Provide the [X, Y] coordinate of the cell's center where the given text is located.  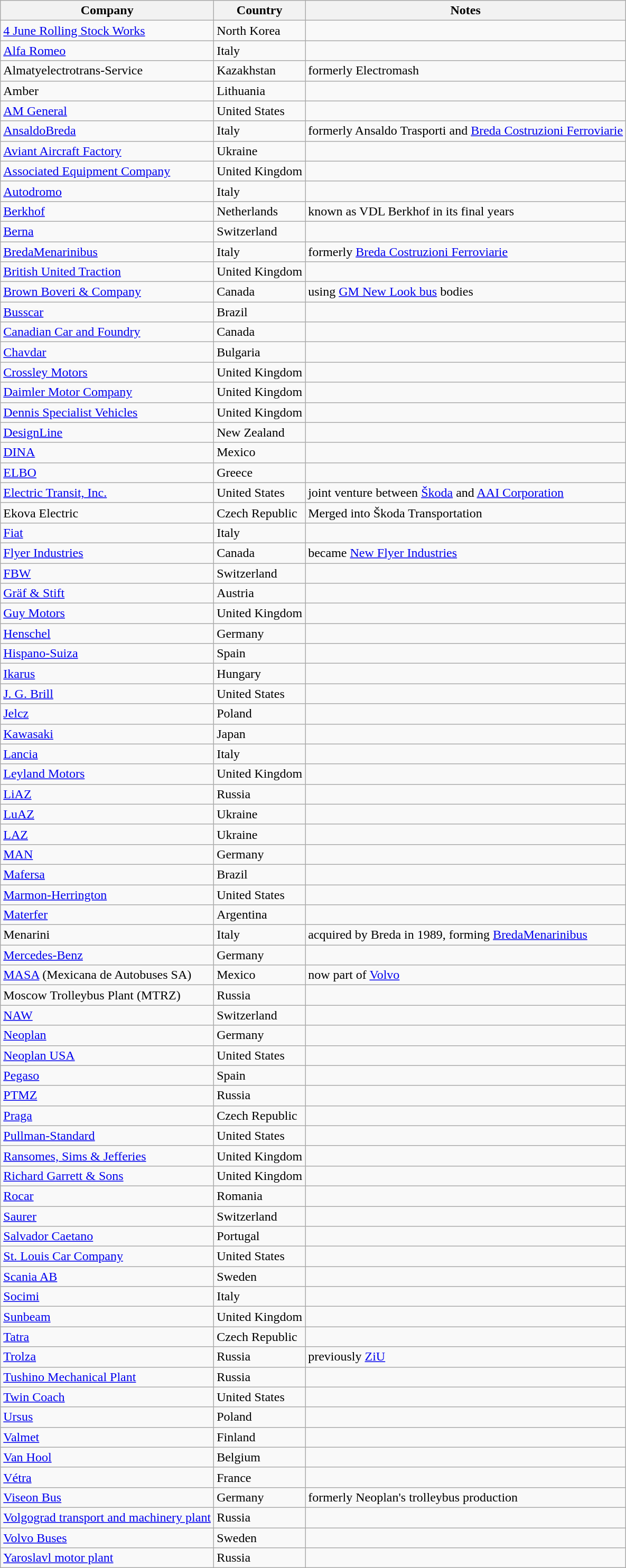
Lancia [107, 754]
Ikarus [107, 674]
Pullman-Standard [107, 1136]
Ursus [107, 1417]
Romania [260, 1196]
France [260, 1477]
4 June Rolling Stock Works [107, 31]
Moscow Trolleybus Plant (MTRZ) [107, 995]
Chavdar [107, 352]
Autodromo [107, 191]
MASA (Mexicana de Autobuses SA) [107, 975]
North Korea [260, 31]
Saurer [107, 1216]
Portugal [260, 1236]
Guy Motors [107, 613]
joint venture between Škoda and AAI Corporation [466, 493]
Japan [260, 734]
Alfa Romeo [107, 51]
PTMZ [107, 1095]
AnsaldoBreda [107, 131]
Ekova Electric [107, 513]
Volgograd transport and machinery plant [107, 1517]
formerly Breda Costruzioni Ferroviarie [466, 252]
Berna [107, 231]
Austria [260, 593]
Merged into Škoda Transportation [466, 513]
Belgium [260, 1457]
Daimler Motor Company [107, 392]
AM General [107, 111]
Hispano-Suiza [107, 654]
Jelcz [107, 714]
now part of Volvo [466, 975]
New Zealand [260, 432]
Flyer Industries [107, 553]
Menarini [107, 935]
Lithuania [260, 91]
Rocar [107, 1196]
NAW [107, 1015]
Associated Equipment Company [107, 171]
Sunbeam [107, 1317]
Berkhof [107, 211]
Volvo Buses [107, 1538]
known as VDL Berkhof in its final years [466, 211]
Company [107, 11]
Country [260, 11]
Notes [466, 11]
Materfer [107, 915]
Salvador Caetano [107, 1236]
St. Louis Car Company [107, 1257]
Brown Boveri & Company [107, 292]
formerly Electromash [466, 71]
Ransomes, Sims & Jefferies [107, 1156]
Amber [107, 91]
Richard Garrett & Sons [107, 1176]
Tatra [107, 1337]
Scania AB [107, 1277]
became New Flyer Industries [466, 553]
Greece [260, 473]
Almatyelectrotrans-Service [107, 71]
Leyland Motors [107, 774]
Mercedes-Benz [107, 955]
ELBO [107, 473]
MAN [107, 854]
British United Traction [107, 272]
Neoplan USA [107, 1055]
Hungary [260, 674]
Mafersa [107, 874]
previously ZiU [466, 1357]
Finland [260, 1437]
Praga [107, 1116]
Viseon Bus [107, 1497]
Van Hool [107, 1457]
Marmon-Herrington [107, 895]
Trolza [107, 1357]
Canadian Car and Foundry [107, 332]
Yaroslavl motor plant [107, 1558]
formerly Ansaldo Trasporti and Breda Costruzioni Ferroviarie [466, 131]
acquired by Breda in 1989, forming BredaMenarinibus [466, 935]
Kazakhstan [260, 71]
Electric Transit, Inc. [107, 493]
LiAZ [107, 794]
LAZ [107, 834]
Busscar [107, 312]
J. G. Brill [107, 694]
FBW [107, 573]
Netherlands [260, 211]
Socimi [107, 1297]
Tushino Mechanical Plant [107, 1377]
LuAZ [107, 814]
Valmet [107, 1437]
Henschel [107, 634]
Argentina [260, 915]
Gräf & Stift [107, 593]
DINA [107, 452]
Kawasaki [107, 734]
Twin Coach [107, 1397]
Fiat [107, 533]
Neoplan [107, 1035]
Bulgaria [260, 352]
DesignLine [107, 432]
Aviant Aircraft Factory [107, 151]
Dennis Specialist Vehicles [107, 412]
BredaMenarinibus [107, 252]
formerly Neoplan's trolleybus production [466, 1497]
Crossley Motors [107, 372]
using GM New Look bus bodies [466, 292]
Vétra [107, 1477]
Pegaso [107, 1075]
